Output the [X, Y] coordinate of the center of the cell containing the given text.  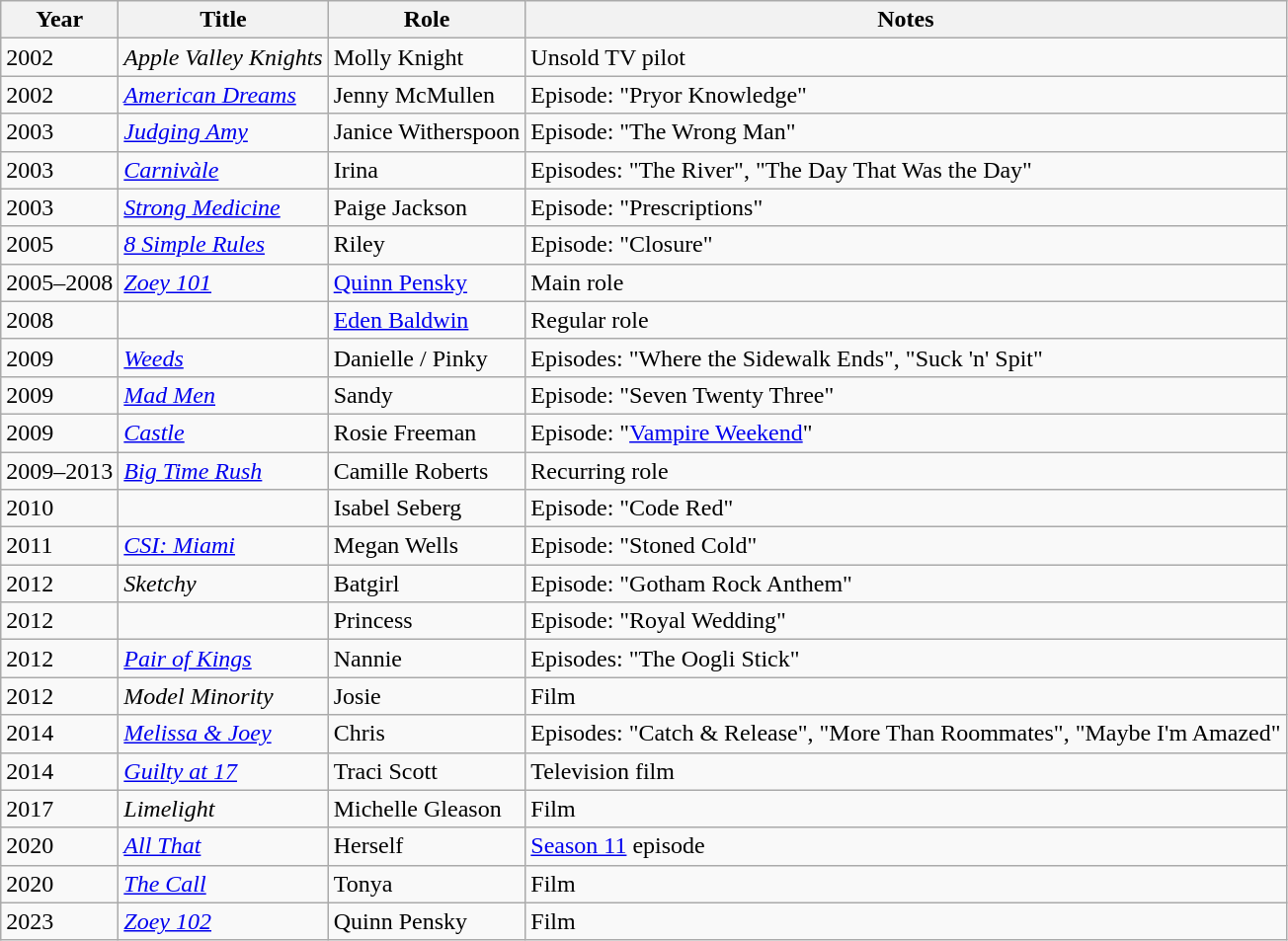
2023 [59, 921]
2017 [59, 809]
Episode: "Royal Wedding" [906, 621]
2005 [59, 245]
Paige Jackson [427, 207]
Chris [427, 734]
Zoey 102 [223, 921]
Michelle Gleason [427, 809]
Princess [427, 621]
8 Simple Rules [223, 245]
Episode: "The Wrong Man" [906, 132]
Apple Valley Knights [223, 57]
Herself [427, 846]
Riley [427, 245]
Judging Amy [223, 132]
Sketchy [223, 584]
Model Minority [223, 696]
Limelight [223, 809]
All That [223, 846]
Guilty at 17 [223, 771]
Episode: "Gotham Rock Anthem" [906, 584]
Episode: "Code Red" [906, 509]
Janice Witherspoon [427, 132]
Tonya [427, 884]
2009–2013 [59, 471]
Josie [427, 696]
Television film [906, 771]
Irina [427, 170]
Episode: "Pryor Knowledge" [906, 95]
Season 11 episode [906, 846]
Camille Roberts [427, 471]
Episodes: "Where the Sidewalk Ends", "Suck 'n' Spit" [906, 357]
2010 [59, 509]
Carnivàle [223, 170]
Episode: "Stoned Cold" [906, 546]
Eden Baldwin [427, 320]
Episode: "Closure" [906, 245]
Main role [906, 282]
Unsold TV pilot [906, 57]
The Call [223, 884]
Jenny McMullen [427, 95]
Big Time Rush [223, 471]
Danielle / Pinky [427, 357]
Molly Knight [427, 57]
Year [59, 20]
Episodes: "Catch & Release", "More Than Roommates", "Maybe I'm Amazed" [906, 734]
Mad Men [223, 395]
Title [223, 20]
Notes [906, 20]
Strong Medicine [223, 207]
CSI: Miami [223, 546]
Episodes: "The Oogli Stick" [906, 659]
Melissa & Joey [223, 734]
Pair of Kings [223, 659]
Isabel Seberg [427, 509]
Sandy [427, 395]
Episode: "Vampire Weekend" [906, 432]
Episodes: "The River", "The Day That Was the Day" [906, 170]
Batgirl [427, 584]
Zoey 101 [223, 282]
Role [427, 20]
Rosie Freeman [427, 432]
Castle [223, 432]
American Dreams [223, 95]
Episode: "Prescriptions" [906, 207]
2008 [59, 320]
Weeds [223, 357]
Traci Scott [427, 771]
Recurring role [906, 471]
2005–2008 [59, 282]
2011 [59, 546]
Episode: "Seven Twenty Three" [906, 395]
Regular role [906, 320]
Megan Wells [427, 546]
Nannie [427, 659]
